Scan for the cell matching the given text and deliver its (X, Y) coordinate at center. 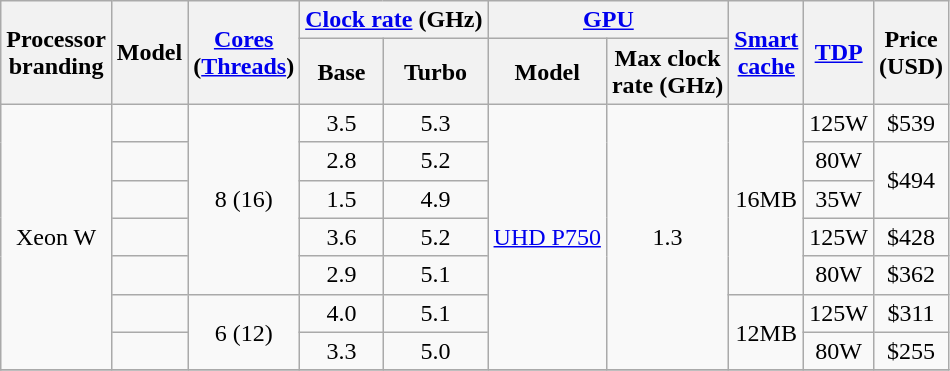
4.9 (436, 199)
5.3 (436, 123)
Processorbranding (56, 52)
4.0 (342, 313)
6 (12) (244, 332)
Clock rate (GHz) (394, 20)
Turbo (436, 72)
12MB (766, 332)
$311 (912, 313)
3.3 (342, 351)
1.5 (342, 199)
2.9 (342, 275)
3.6 (342, 237)
Xeon W (56, 237)
35W (839, 199)
2.8 (342, 161)
$255 (912, 351)
5.0 (436, 351)
Base (342, 72)
Cores (Threads) (244, 52)
3.5 (342, 123)
Max clock rate (GHz) (667, 72)
8 (16) (244, 199)
1.3 (667, 237)
16MB (766, 199)
TDP (839, 52)
$428 (912, 237)
Smart cache (766, 52)
UHD P750 (547, 237)
$494 (912, 180)
$362 (912, 275)
GPU (608, 20)
Price (USD) (912, 52)
$539 (912, 123)
